Return (x, y) of the center of cell containing provided text 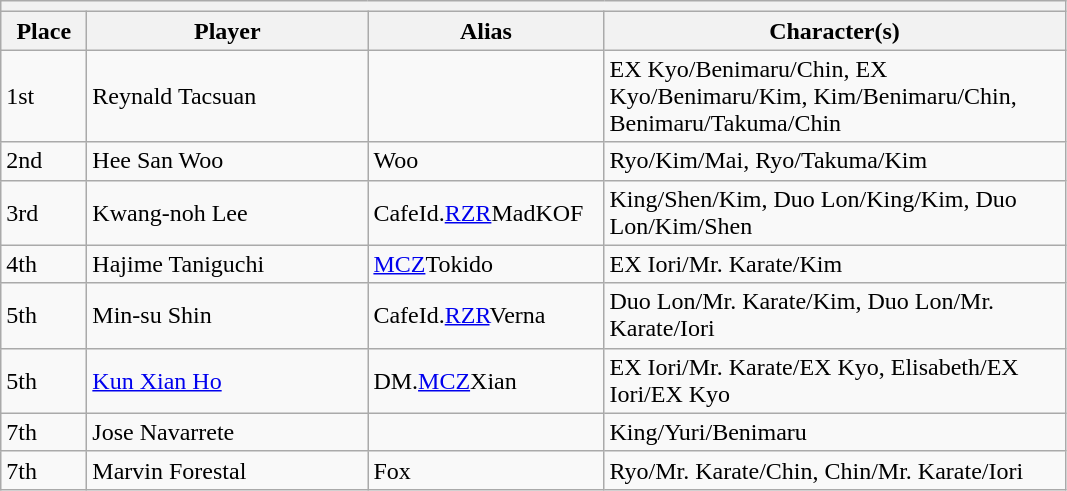
Kwang-noh Lee (228, 212)
CafeId.RZRVerna (486, 316)
Ryo/Kim/Mai, Ryo/Takuma/Kim (834, 161)
Woo (486, 161)
King/Shen/Kim, Duo Lon/King/Kim, Duo Lon/Kim/Shen (834, 212)
EX Kyo/Benimaru/Chin, EX Kyo/Benimaru/Kim, Kim/Benimaru/Chin, Benimaru/Takuma/Chin (834, 96)
Kun Xian Ho (228, 380)
DM.MCZXian (486, 380)
Duo Lon/Mr. Karate/Kim, Duo Lon/Mr. Karate/Iori (834, 316)
3rd (44, 212)
Fox (486, 470)
Ryo/Mr. Karate/Chin, Chin/Mr. Karate/Iori (834, 470)
Alias (486, 31)
King/Yuri/Benimaru (834, 432)
Reynald Tacsuan (228, 96)
Character(s) (834, 31)
Place (44, 31)
EX Iori/Mr. Karate/Kim (834, 264)
2nd (44, 161)
Hee San Woo (228, 161)
CafeId.RZRMadKOF (486, 212)
Min-su Shin (228, 316)
MCZTokido (486, 264)
Marvin Forestal (228, 470)
Jose Navarrete (228, 432)
1st (44, 96)
4th (44, 264)
EX Iori/Mr. Karate/EX Kyo, Elisabeth/EX Iori/EX Kyo (834, 380)
Player (228, 31)
Hajime Taniguchi (228, 264)
